Capture the cell that displays the provided text and extract its [x, y] central coordinate. 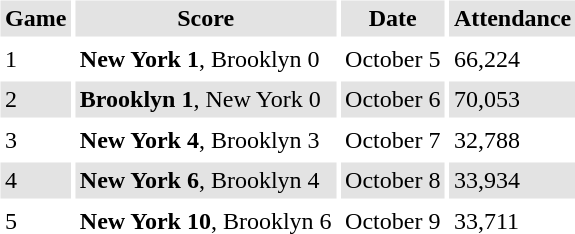
Game [35, 18]
New York 6, Brooklyn 4 [206, 180]
Attendance [512, 18]
October 5 [393, 59]
New York 1, Brooklyn 0 [206, 59]
4 [35, 180]
New York 4, Brooklyn 3 [206, 140]
33,934 [512, 180]
1 [35, 59]
2 [35, 100]
32,788 [512, 140]
Brooklyn 1, New York 0 [206, 100]
70,053 [512, 100]
October 6 [393, 100]
Date [393, 18]
Score [206, 18]
October 8 [393, 180]
3 [35, 140]
66,224 [512, 59]
October 7 [393, 140]
